Search for the cell housing the specified text and yield its (X, Y) center coordinate. 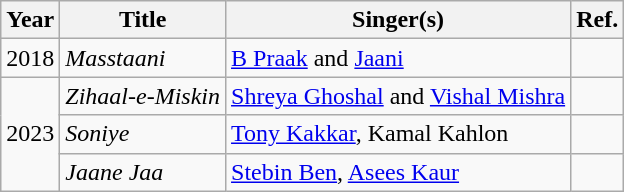
Singer(s) (398, 20)
Masstaani (143, 58)
2018 (30, 58)
B Praak and Jaani (398, 58)
Zihaal-e-Miskin (143, 96)
Ref. (598, 20)
Stebin Ben, Asees Kaur (398, 172)
2023 (30, 134)
Shreya Ghoshal and Vishal Mishra (398, 96)
Year (30, 20)
Tony Kakkar, Kamal Kahlon (398, 134)
Jaane Jaa (143, 172)
Soniye (143, 134)
Title (143, 20)
